Return (X, Y) of the center of cell containing provided text 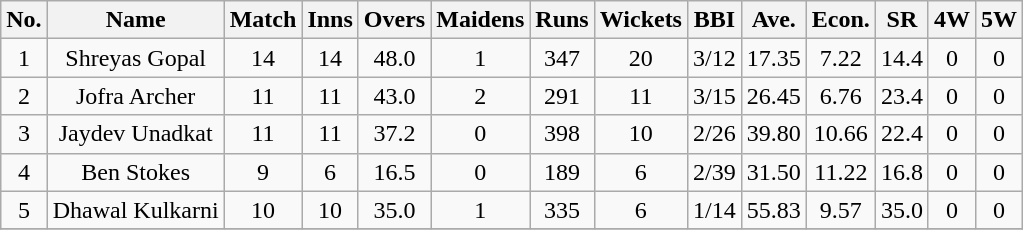
189 (562, 172)
Runs (562, 20)
16.5 (394, 172)
3/15 (714, 96)
Dhawal Kulkarni (136, 210)
16.8 (902, 172)
7.22 (840, 58)
398 (562, 134)
Match (263, 20)
2/39 (714, 172)
335 (562, 210)
3/12 (714, 58)
37.2 (394, 134)
Econ. (840, 20)
48.0 (394, 58)
291 (562, 96)
43.0 (394, 96)
Name (136, 20)
55.83 (774, 210)
No. (24, 20)
10.66 (840, 134)
3 (24, 134)
4W (952, 20)
5 (24, 210)
11.22 (840, 172)
17.35 (774, 58)
BBI (714, 20)
SR (902, 20)
26.45 (774, 96)
23.4 (902, 96)
1/14 (714, 210)
14.4 (902, 58)
31.50 (774, 172)
39.80 (774, 134)
6.76 (840, 96)
4 (24, 172)
Maidens (480, 20)
20 (640, 58)
Wickets (640, 20)
22.4 (902, 134)
Jaydev Unadkat (136, 134)
Shreyas Gopal (136, 58)
Inns (330, 20)
Overs (394, 20)
Jofra Archer (136, 96)
347 (562, 58)
9 (263, 172)
Ave. (774, 20)
9.57 (840, 210)
2/26 (714, 134)
Ben Stokes (136, 172)
5W (998, 20)
